Capture the cell that displays the provided text and extract its [X, Y] central coordinate. 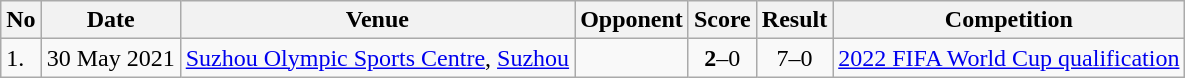
Suzhou Olympic Sports Centre, Suzhou [377, 58]
2–0 [722, 58]
7–0 [794, 58]
Venue [377, 20]
Opponent [632, 20]
Competition [1009, 20]
Result [794, 20]
No [21, 20]
30 May 2021 [110, 58]
2022 FIFA World Cup qualification [1009, 58]
1. [21, 58]
Date [110, 20]
Score [722, 20]
